Pinpoint the cell where the given text exists, returning its (x, y) midpoint coordinate. 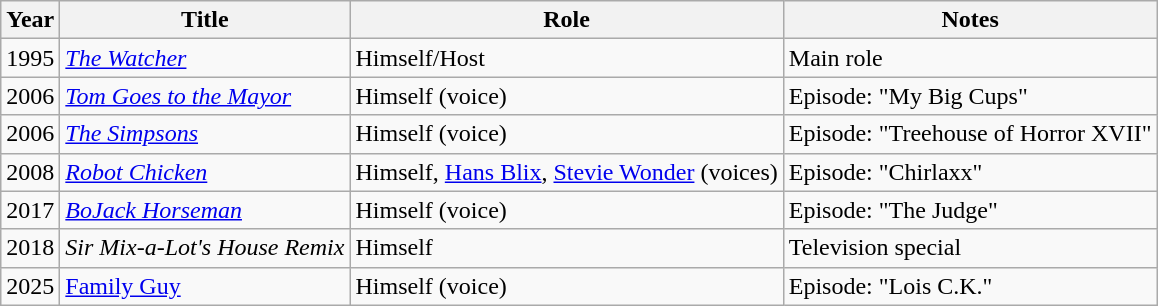
Episode: "Treehouse of Horror XVII" (970, 134)
Tom Goes to the Mayor (205, 96)
The Simpsons (205, 134)
Title (205, 20)
2008 (30, 172)
Main role (970, 58)
Family Guy (205, 286)
Robot Chicken (205, 172)
BoJack Horseman (205, 210)
Television special (970, 248)
2017 (30, 210)
Episode: "My Big Cups" (970, 96)
Himself, Hans Blix, Stevie Wonder (voices) (566, 172)
Episode: "Chirlaxx" (970, 172)
2018 (30, 248)
Role (566, 20)
Notes (970, 20)
Himself/Host (566, 58)
Year (30, 20)
Himself (566, 248)
Episode: "Lois C.K." (970, 286)
1995 (30, 58)
2025 (30, 286)
Sir Mix-a-Lot's House Remix (205, 248)
The Watcher (205, 58)
Episode: "The Judge" (970, 210)
